Identify which cell holds the provided text, then report its [x, y] central coordinate. 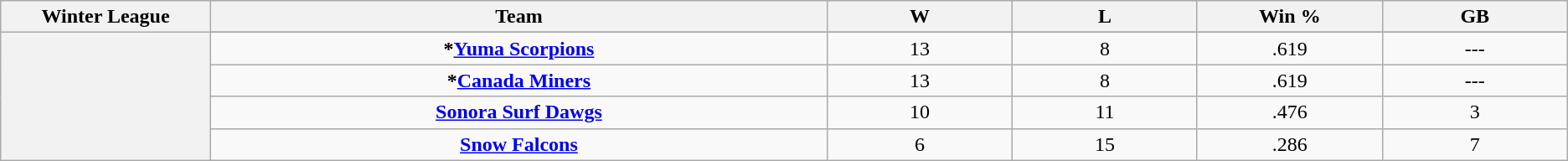
.476 [1290, 112]
Team [518, 17]
L [1106, 17]
15 [1106, 144]
11 [1106, 112]
GB [1474, 17]
Snow Falcons [518, 144]
W [920, 17]
10 [920, 112]
Sonora Surf Dawgs [518, 112]
Winter League [106, 17]
3 [1474, 112]
.286 [1290, 144]
6 [920, 144]
*Yuma Scorpions [518, 49]
7 [1474, 144]
Win % [1290, 17]
*Canada Miners [518, 80]
